Identify which cell holds the provided text, then report its (x, y) central coordinate. 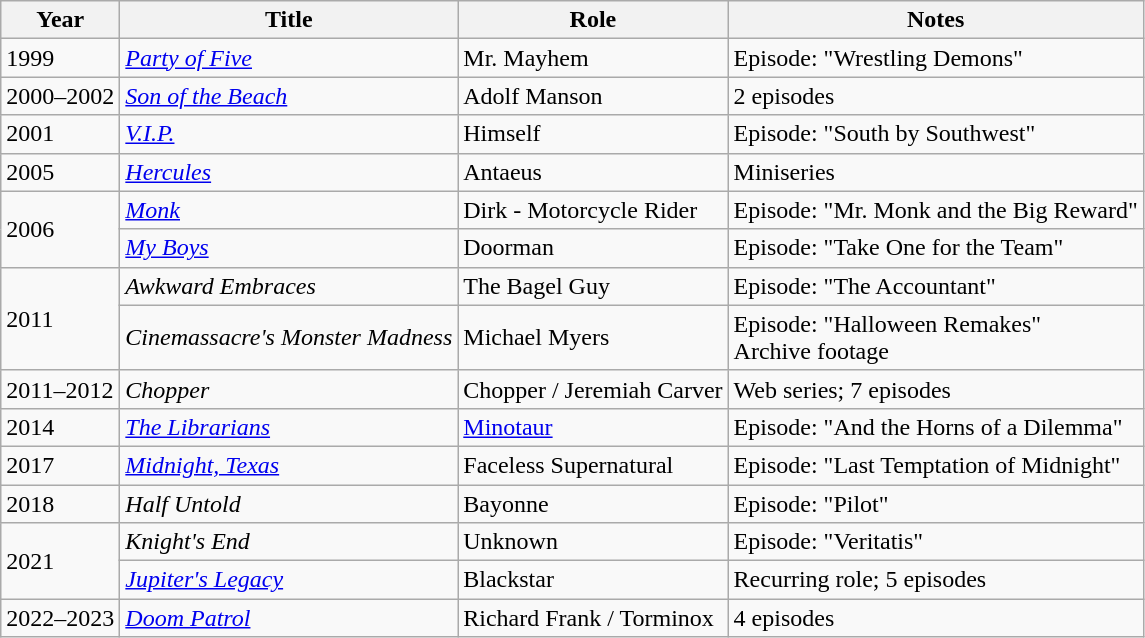
The Librarians (289, 427)
2000–2002 (60, 96)
Episode: "Veritatis" (936, 542)
Doorman (593, 248)
Episode: "South by Southwest" (936, 134)
The Bagel Guy (593, 286)
Notes (936, 20)
Episode: "The Accountant" (936, 286)
Half Untold (289, 503)
Role (593, 20)
Monk (289, 210)
Episode: "And the Horns of a Dilemma" (936, 427)
Minotaur (593, 427)
Episode: "Take One for the Team" (936, 248)
2018 (60, 503)
My Boys (289, 248)
Doom Patrol (289, 618)
2 episodes (936, 96)
1999 (60, 58)
2021 (60, 561)
Miniseries (936, 172)
Episode: "Pilot" (936, 503)
Midnight, Texas (289, 465)
2001 (60, 134)
Chopper (289, 389)
Recurring role; 5 episodes (936, 580)
2005 (60, 172)
Faceless Supernatural (593, 465)
Mr. Mayhem (593, 58)
Dirk - Motorcycle Rider (593, 210)
Jupiter's Legacy (289, 580)
Son of the Beach (289, 96)
4 episodes (936, 618)
2011–2012 (60, 389)
2017 (60, 465)
2006 (60, 229)
Himself (593, 134)
Antaeus (593, 172)
Year (60, 20)
Awkward Embraces (289, 286)
2022–2023 (60, 618)
Richard Frank / Torminox (593, 618)
Web series; 7 episodes (936, 389)
Title (289, 20)
Cinemassacre's Monster Madness (289, 338)
Hercules (289, 172)
Knight's End (289, 542)
Bayonne (593, 503)
Party of Five (289, 58)
Episode: "Last Temptation of Midnight" (936, 465)
V.I.P. (289, 134)
Adolf Manson (593, 96)
Unknown (593, 542)
Episode: "Wrestling Demons" (936, 58)
2011 (60, 318)
2014 (60, 427)
Blackstar (593, 580)
Episode: "Mr. Monk and the Big Reward" (936, 210)
Episode: "Halloween Remakes" Archive footage (936, 338)
Chopper / Jeremiah Carver (593, 389)
Michael Myers (593, 338)
